Identify which cell holds the provided text, then report its (x, y) central coordinate. 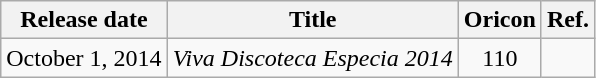
Viva Discoteca Especia 2014 (312, 58)
Title (312, 20)
Ref. (568, 20)
Oricon (500, 20)
October 1, 2014 (84, 58)
110 (500, 58)
Release date (84, 20)
